Pinpoint the cell where the given text exists, returning its (x, y) midpoint coordinate. 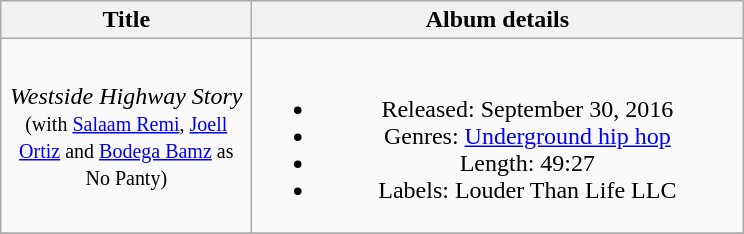
Released: September 30, 2016Genres: Underground hip hopLength: 49:27Labels: Louder Than Life LLC (498, 136)
Album details (498, 20)
Westside Highway Story(with Salaam Remi, Joell Ortiz and Bodega Bamz as No Panty) (126, 136)
Title (126, 20)
